Determine the [X, Y] coordinate at the center of the cell enclosing the given text.  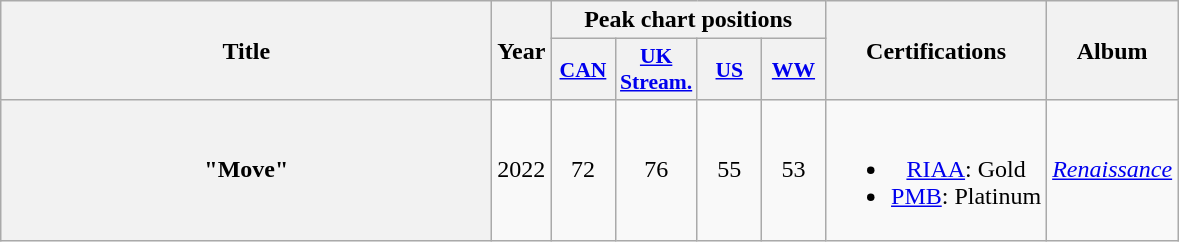
WW [793, 70]
2022 [522, 170]
UK Stream. [656, 70]
72 [583, 170]
Certifications [936, 50]
US [729, 70]
55 [729, 170]
CAN [583, 70]
Title [246, 50]
Renaissance [1112, 170]
53 [793, 170]
Year [522, 50]
Peak chart positions [688, 20]
"Move" [246, 170]
Album [1112, 50]
76 [656, 170]
RIAA: GoldPMB: Platinum [936, 170]
